For the text-containing cell, return its midpoint in [X, Y] coordinate format. 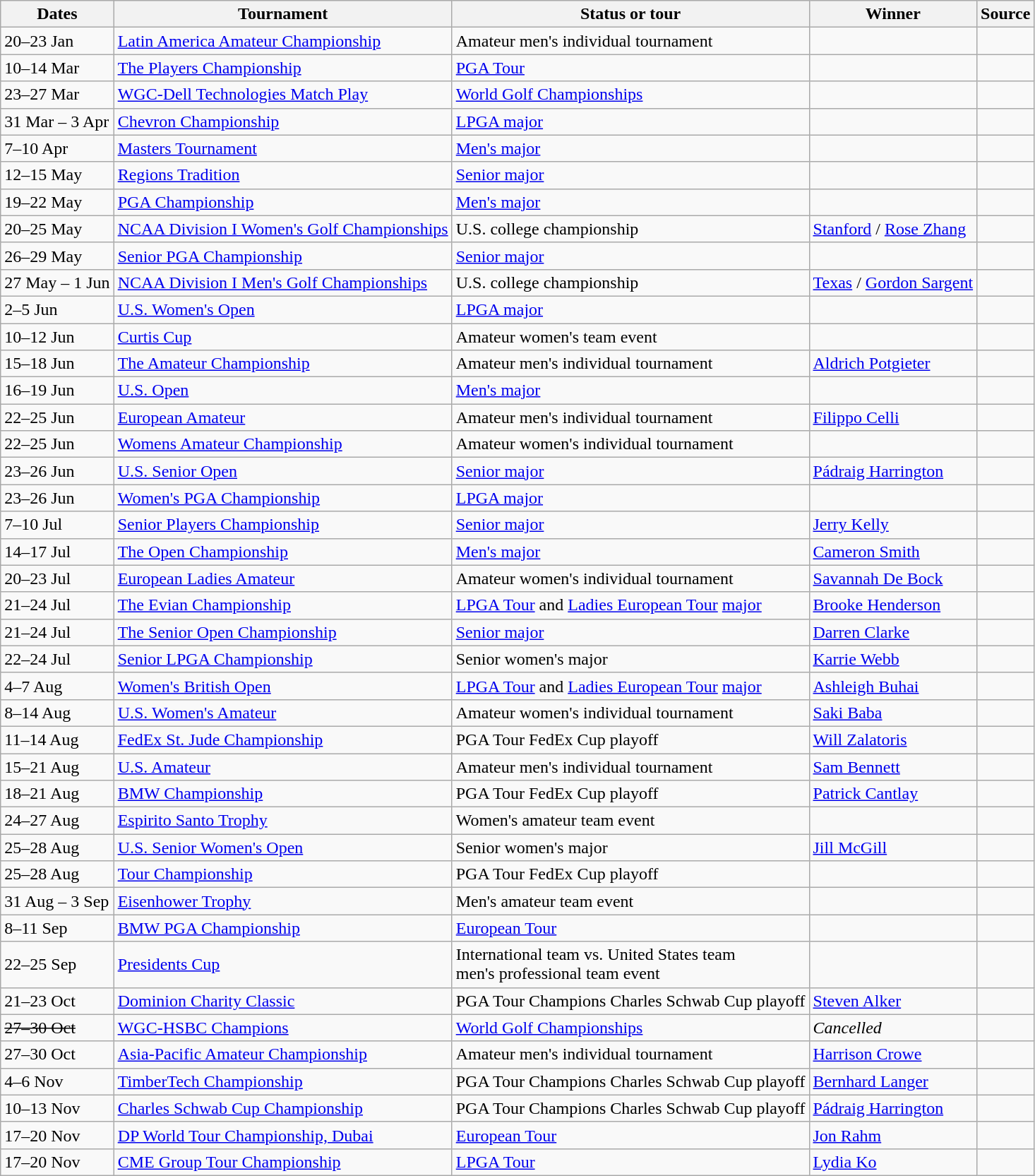
22–25 Sep [57, 965]
Steven Alker [893, 1001]
7–10 Apr [57, 148]
U.S. Open [282, 391]
31 Mar – 3 Apr [57, 121]
15–18 Jun [57, 364]
International team vs. United States teammen's professional team event [630, 965]
Brooke Henderson [893, 605]
European Amateur [282, 417]
22–24 Jul [57, 659]
U.S. Senior Women's Open [282, 848]
Bernhard Langer [893, 1081]
BMW Championship [282, 794]
Asia-Pacific Amateur Championship [282, 1055]
Patrick Cantlay [893, 794]
10–13 Nov [57, 1108]
DP World Tour Championship, Dubai [282, 1135]
Karrie Webb [893, 659]
27 May – 1 Jun [57, 283]
20–23 Jul [57, 578]
23–27 Mar [57, 95]
The Senior Open Championship [282, 632]
Men's amateur team event [630, 901]
U.S. Women's Open [282, 309]
U.S. Senior Open [282, 471]
Tour Championship [282, 874]
Espirito Santo Trophy [282, 821]
Cancelled [893, 1028]
Stanford / Rose Zhang [893, 229]
7–10 Jul [57, 525]
FedEx St. Jude Championship [282, 740]
10–12 Jun [57, 337]
8–11 Sep [57, 928]
Sam Bennett [893, 766]
Cameron Smith [893, 552]
NCAA Division I Men's Golf Championships [282, 283]
Senior PGA Championship [282, 256]
24–27 Aug [57, 821]
Darren Clarke [893, 632]
4–6 Nov [57, 1081]
Women's amateur team event [630, 821]
Eisenhower Trophy [282, 901]
Will Zalatoris [893, 740]
Amateur women's team event [630, 337]
Filippo Celli [893, 417]
19–22 May [57, 202]
Women's PGA Championship [282, 498]
14–17 Jul [57, 552]
Women's British Open [282, 686]
Jill McGill [893, 848]
Dates [57, 14]
Aldrich Potgieter [893, 364]
16–19 Jun [57, 391]
20–23 Jan [57, 41]
Harrison Crowe [893, 1055]
Curtis Cup [282, 337]
Source [1005, 14]
12–15 May [57, 175]
Ashleigh Buhai [893, 686]
Womens Amateur Championship [282, 444]
PGA Championship [282, 202]
TimberTech Championship [282, 1081]
21–23 Oct [57, 1001]
20–25 May [57, 229]
18–21 Aug [57, 794]
Savannah De Bock [893, 578]
CME Group Tour Championship [282, 1162]
4–7 Aug [57, 686]
LPGA Tour [630, 1162]
Chevron Championship [282, 121]
11–14 Aug [57, 740]
Jerry Kelly [893, 525]
10–14 Mar [57, 68]
26–29 May [57, 256]
WGC-HSBC Champions [282, 1028]
The Amateur Championship [282, 364]
15–21 Aug [57, 766]
Regions Tradition [282, 175]
The Evian Championship [282, 605]
Latin America Amateur Championship [282, 41]
8–14 Aug [57, 713]
The Open Championship [282, 552]
2–5 Jun [57, 309]
The Players Championship [282, 68]
Masters Tournament [282, 148]
Dominion Charity Classic [282, 1001]
Winner [893, 14]
31 Aug – 3 Sep [57, 901]
BMW PGA Championship [282, 928]
Texas / Gordon Sargent [893, 283]
Status or tour [630, 14]
Saki Baba [893, 713]
Lydia Ko [893, 1162]
U.S. Amateur [282, 766]
Charles Schwab Cup Championship [282, 1108]
Presidents Cup [282, 965]
Jon Rahm [893, 1135]
Tournament [282, 14]
Senior LPGA Championship [282, 659]
PGA Tour [630, 68]
European Ladies Amateur [282, 578]
NCAA Division I Women's Golf Championships [282, 229]
WGC-Dell Technologies Match Play [282, 95]
Senior Players Championship [282, 525]
U.S. Women's Amateur [282, 713]
